For the text-containing cell, return its midpoint in [x, y] coordinate format. 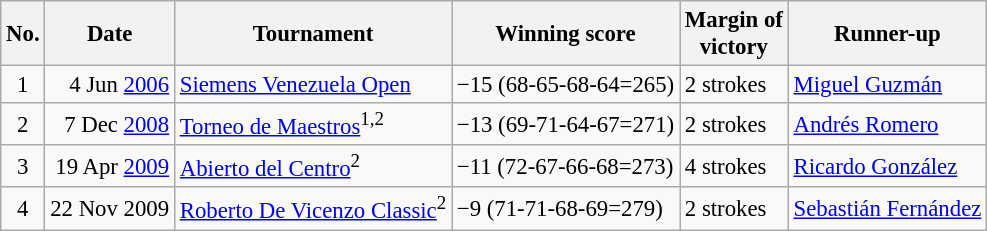
19 Apr 2009 [110, 166]
Andrés Romero [887, 124]
Date [110, 34]
−13 (69-71-64-67=271) [566, 124]
Abierto del Centro2 [312, 166]
−11 (72-67-66-68=273) [566, 166]
Margin ofvictory [734, 34]
Sebastián Fernández [887, 209]
−9 (71-71-68-69=279) [566, 209]
−15 (68-65-68-64=265) [566, 85]
4 strokes [734, 166]
Miguel Guzmán [887, 85]
4 Jun 2006 [110, 85]
Winning score [566, 34]
Runner-up [887, 34]
22 Nov 2009 [110, 209]
Tournament [312, 34]
Ricardo González [887, 166]
3 [23, 166]
Roberto De Vicenzo Classic2 [312, 209]
No. [23, 34]
7 Dec 2008 [110, 124]
Siemens Venezuela Open [312, 85]
1 [23, 85]
4 [23, 209]
Torneo de Maestros1,2 [312, 124]
2 [23, 124]
